Search for the cell housing the specified text and yield its (X, Y) center coordinate. 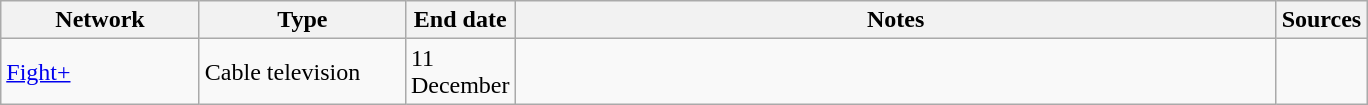
Notes (896, 20)
Cable television (302, 72)
End date (460, 20)
Sources (1322, 20)
11 December (460, 72)
Fight+ (100, 72)
Network (100, 20)
Type (302, 20)
